Find where the given text appears and provide that cell's center as (x, y) coordinate. 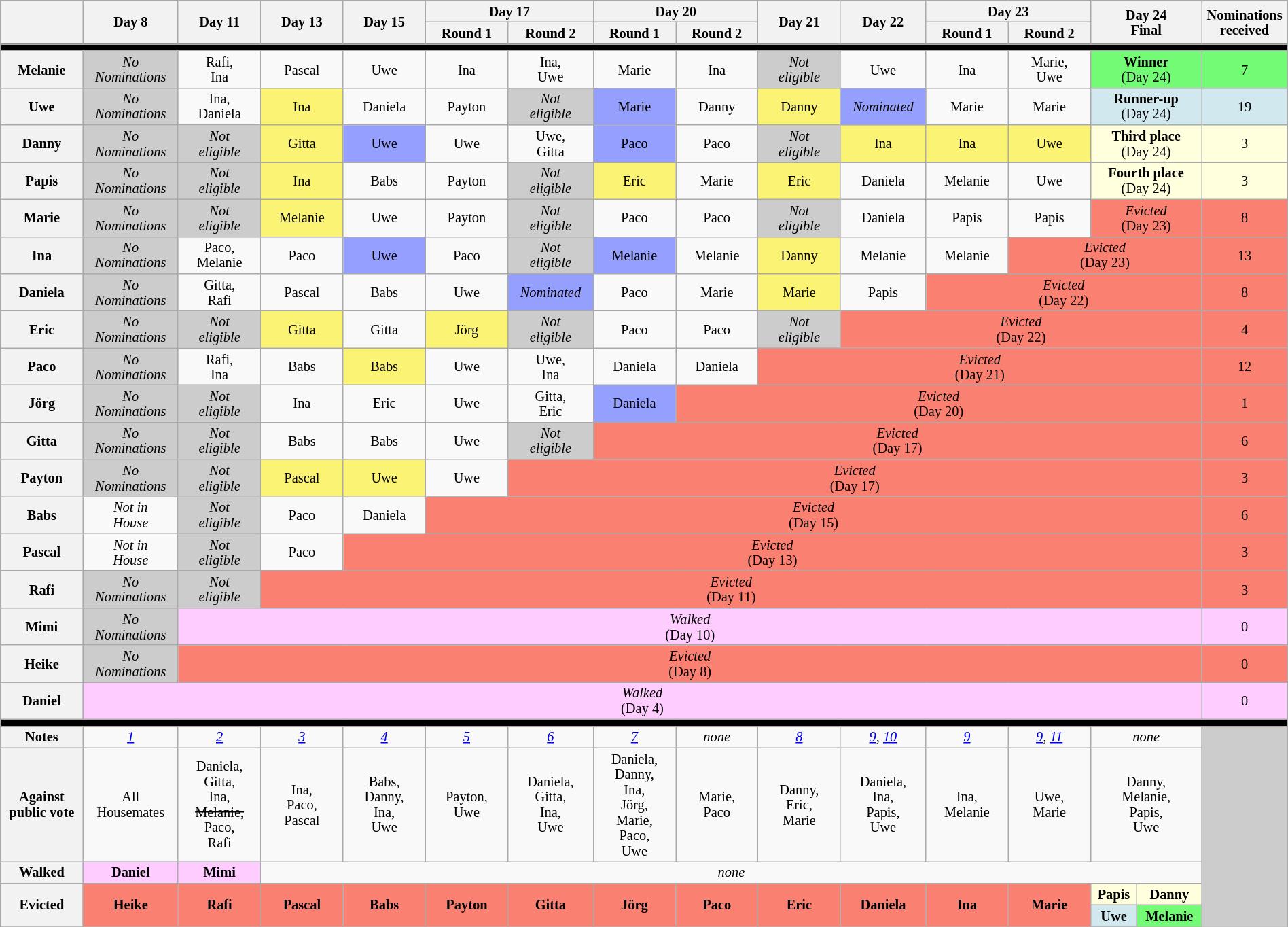
Evicted(Day 8) (690, 663)
Ina,Uwe (551, 69)
Third place(Day 24) (1146, 144)
5 (466, 737)
Day 22 (883, 22)
Marie,Uwe (1049, 69)
Ina,Paco,Pascal (302, 805)
Evicted(Day 11) (731, 590)
Gitta,Eric (551, 404)
Ina,Melanie (967, 805)
Day 23 (1008, 11)
Marie,Paco (717, 805)
Day 8 (130, 22)
Evicted(Day 20) (939, 404)
19 (1245, 106)
9 (967, 737)
Babs,Danny,Ina,Uwe (384, 805)
Day 17 (509, 11)
Paco,Melanie (219, 256)
Walked(Day 10) (690, 627)
Day 24Final (1146, 22)
Payton,Uwe (466, 805)
Evicted (42, 905)
Ina,Daniela (219, 106)
Walked (42, 872)
Danny,Eric,Marie (799, 805)
Uwe,Gitta (551, 144)
Day 13 (302, 22)
Fourth place(Day 24) (1146, 181)
Day 21 (799, 22)
AllHousemates (130, 805)
12 (1245, 367)
Gitta,Rafi (219, 292)
Daniela,Gitta,Ina,Melanie,Paco,Rafi (219, 805)
Nominationsreceived (1245, 22)
Evicted(Day 13) (772, 552)
Winner(Day 24) (1146, 69)
Daniela,Ina,Papis,Uwe (883, 805)
Uwe,Marie (1049, 805)
Daniela,Danny,Ina,Jörg,Marie,Paco,Uwe (634, 805)
Walked(Day 4) (643, 700)
Evicted(Day 21) (980, 367)
Day 20 (675, 11)
Day 15 (384, 22)
Uwe,Ina (551, 367)
9, 10 (883, 737)
Daniela,Gitta,Ina,Uwe (551, 805)
9, 11 (1049, 737)
Runner-up(Day 24) (1146, 106)
Againstpublic vote (42, 805)
Danny,Melanie,Papis,Uwe (1146, 805)
Day 11 (219, 22)
13 (1245, 256)
2 (219, 737)
Notes (42, 737)
Evicted(Day 15) (814, 515)
